For the text-containing cell, return its midpoint in (X, Y) coordinate format. 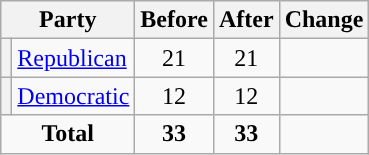
Total (68, 134)
Republican (74, 58)
Before (174, 20)
Change (324, 20)
After (246, 20)
Democratic (74, 96)
Party (68, 20)
